Determine the (X, Y) coordinate at the center of the cell enclosing the given text.  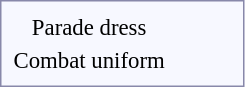
Parade dress (89, 27)
Combat uniform (89, 60)
